Return [X, Y] of the center of cell containing provided text 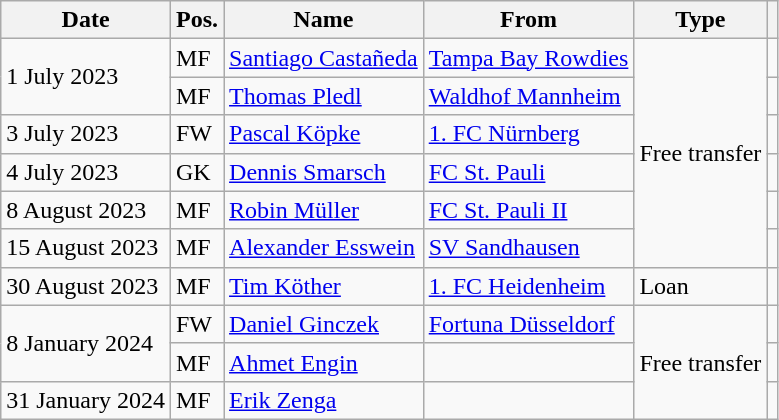
Name [324, 20]
Fortuna Düsseldorf [528, 324]
From [528, 20]
1. FC Nürnberg [528, 134]
SV Sandhausen [528, 248]
4 July 2023 [86, 172]
Pascal Köpke [324, 134]
Erik Zenga [324, 400]
31 January 2024 [86, 400]
Ahmet Engin [324, 362]
FC St. Pauli II [528, 210]
Santiago Castañeda [324, 58]
Alexander Esswein [324, 248]
1 July 2023 [86, 77]
Type [700, 20]
Thomas Pledl [324, 96]
1. FC Heidenheim [528, 286]
15 August 2023 [86, 248]
Loan [700, 286]
Pos. [196, 20]
Date [86, 20]
8 August 2023 [86, 210]
Tampa Bay Rowdies [528, 58]
Dennis Smarsch [324, 172]
Tim Köther [324, 286]
GK [196, 172]
3 July 2023 [86, 134]
Waldhof Mannheim [528, 96]
30 August 2023 [86, 286]
8 January 2024 [86, 343]
Robin Müller [324, 210]
FC St. Pauli [528, 172]
Daniel Ginczek [324, 324]
